Scan for the cell matching the given text and deliver its (X, Y) coordinate at center. 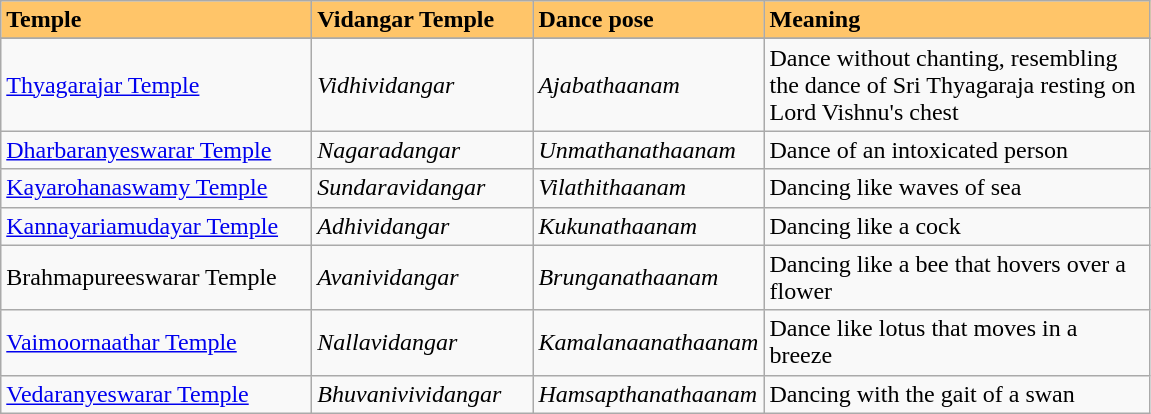
Dancing like a bee that hovers over a flower (957, 278)
Brahmapureeswarar Temple (156, 278)
Brunganathaanam (648, 278)
Temple (156, 20)
Kannayariamudayar Temple (156, 226)
Dance pose (648, 20)
Dancing with the gait of a swan (957, 394)
Dance without chanting, resembling the dance of Sri Thyagaraja resting on Lord Vishnu's chest (957, 85)
Adhividangar (422, 226)
Kamalanaanathaanam (648, 342)
Dancing like a cock (957, 226)
Kayarohanaswamy Temple (156, 188)
Kukunathaanam (648, 226)
Nallavidangar (422, 342)
Dancing like waves of sea (957, 188)
Ajabathaanam (648, 85)
Meaning (957, 20)
Vidhividangar (422, 85)
Dharbaranyeswarar Temple (156, 150)
Vilathithaanam (648, 188)
Thyagarajar Temple (156, 85)
Vaimoornaathar Temple (156, 342)
Hamsapthanathaanam (648, 394)
Avanividangar (422, 278)
Bhuvanivividangar (422, 394)
Dance of an intoxicated person (957, 150)
Sundaravidangar (422, 188)
Vidangar Temple (422, 20)
Vedaranyeswarar Temple (156, 394)
Nagaradangar (422, 150)
Unmathanathaanam (648, 150)
Dance like lotus that moves in a breeze (957, 342)
